For the text-containing cell, return its midpoint in (X, Y) coordinate format. 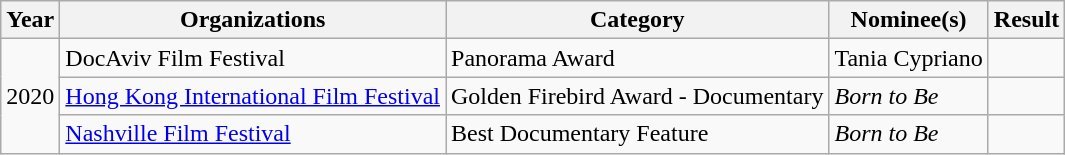
Nashville Film Festival (253, 134)
Category (638, 20)
2020 (30, 96)
Hong Kong International Film Festival (253, 96)
DocAviv Film Festival (253, 58)
Tania Cypriano (908, 58)
Panorama Award (638, 58)
Year (30, 20)
Best Documentary Feature (638, 134)
Nominee(s) (908, 20)
Golden Firebird Award - Documentary (638, 96)
Organizations (253, 20)
Result (1026, 20)
